Detect which cell encompasses the target text, then output its [X, Y] center coordinate. 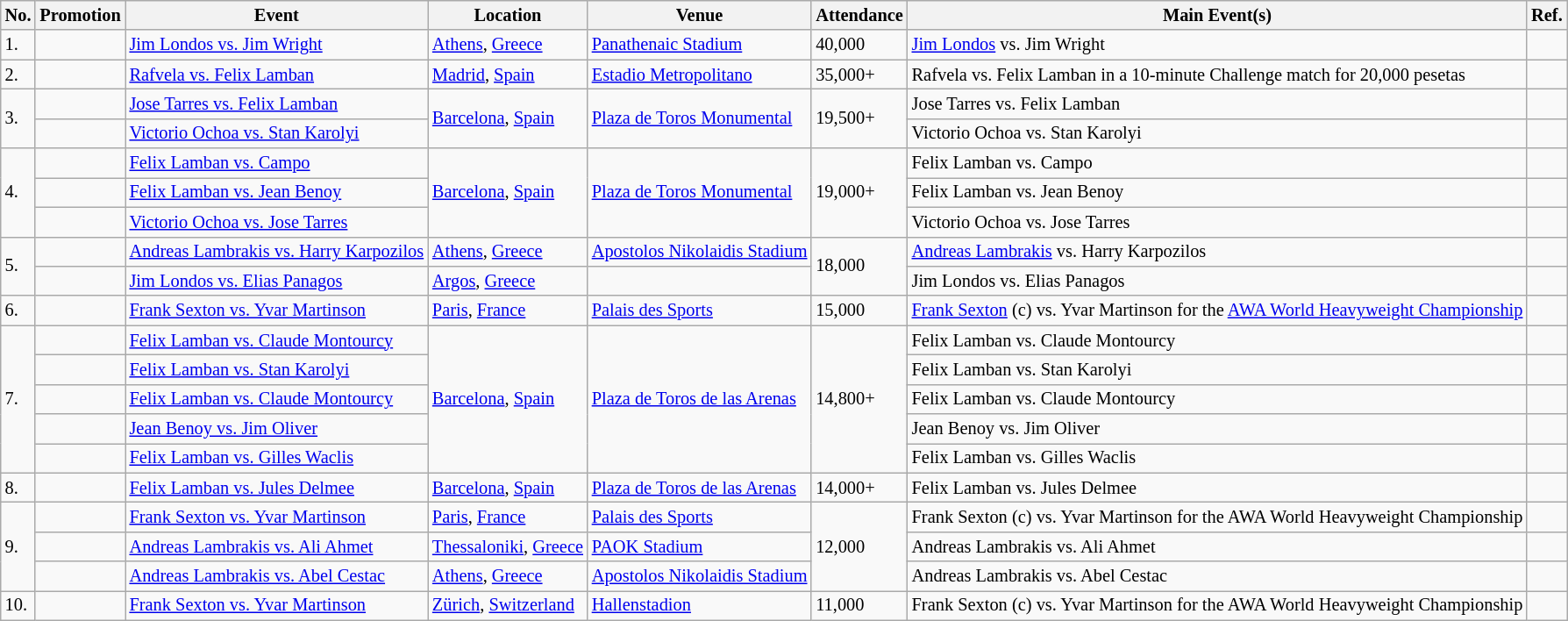
Argos, Greece [508, 281]
8. [18, 488]
Attendance [859, 15]
6. [18, 310]
Venue [700, 15]
7. [18, 399]
9. [18, 546]
Location [508, 15]
12,000 [859, 546]
Rafvela vs. Felix Lamban in a 10-minute Challenge match for 20,000 pesetas [1217, 75]
PAOK Stadium [700, 546]
14,000+ [859, 488]
Estadio Metropolitano [700, 75]
35,000+ [859, 75]
Panathenaic Stadium [700, 45]
Madrid, Spain [508, 75]
10. [18, 605]
Zürich, Switzerland [508, 605]
Ref. [1547, 15]
19,000+ [859, 193]
Rafvela vs. Felix Lamban [277, 75]
Main Event(s) [1217, 15]
18,000 [859, 267]
5. [18, 267]
19,500+ [859, 118]
1. [18, 45]
Promotion [80, 15]
15,000 [859, 310]
2. [18, 75]
Thessaloniki, Greece [508, 546]
No. [18, 15]
11,000 [859, 605]
3. [18, 118]
14,800+ [859, 399]
40,000 [859, 45]
4. [18, 193]
Hallenstadion [700, 605]
Event [277, 15]
